Detect which cell encompasses the target text, then output its [x, y] center coordinate. 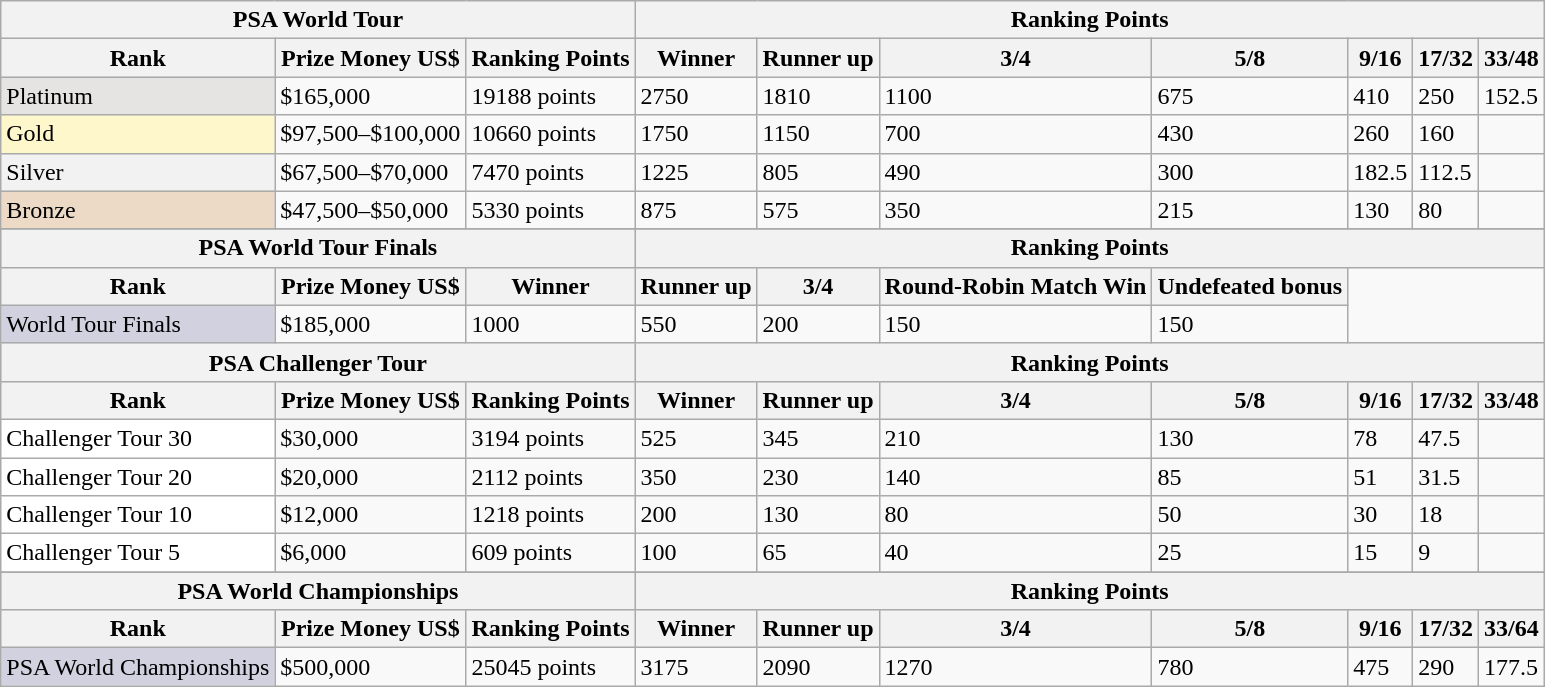
31.5 [1446, 477]
65 [818, 553]
1000 [550, 324]
40 [1016, 553]
Challenger Tour 5 [138, 553]
475 [1380, 667]
780 [1250, 667]
$165,000 [370, 96]
100 [696, 553]
$500,000 [370, 667]
2090 [818, 667]
1100 [1016, 96]
230 [818, 477]
490 [1016, 172]
177.5 [1512, 667]
25 [1250, 553]
19188 points [550, 96]
33/64 [1512, 629]
210 [1016, 438]
51 [1380, 477]
260 [1380, 134]
30 [1380, 515]
5330 points [550, 210]
85 [1250, 477]
47.5 [1446, 438]
675 [1250, 96]
290 [1446, 667]
25045 points [550, 667]
PSA World Tour Finals [318, 248]
525 [696, 438]
Undefeated bonus [1250, 286]
Challenger Tour 10 [138, 515]
182.5 [1380, 172]
Bronze [138, 210]
609 points [550, 553]
PSA Challenger Tour [318, 362]
$20,000 [370, 477]
18 [1446, 515]
$97,500–$100,000 [370, 134]
Gold [138, 134]
7470 points [550, 172]
215 [1250, 210]
50 [1250, 515]
1218 points [550, 515]
1750 [696, 134]
1270 [1016, 667]
Challenger Tour 30 [138, 438]
2112 points [550, 477]
78 [1380, 438]
$6,000 [370, 553]
152.5 [1512, 96]
250 [1446, 96]
805 [818, 172]
1225 [696, 172]
2750 [696, 96]
345 [818, 438]
550 [696, 324]
410 [1380, 96]
112.5 [1446, 172]
430 [1250, 134]
15 [1380, 553]
Silver [138, 172]
160 [1446, 134]
Round-Robin Match Win [1016, 286]
$185,000 [370, 324]
9 [1446, 553]
1150 [818, 134]
Platinum [138, 96]
700 [1016, 134]
Challenger Tour 20 [138, 477]
$67,500–$70,000 [370, 172]
3175 [696, 667]
10660 points [550, 134]
$30,000 [370, 438]
3194 points [550, 438]
575 [818, 210]
$47,500–$50,000 [370, 210]
875 [696, 210]
300 [1250, 172]
1810 [818, 96]
140 [1016, 477]
$12,000 [370, 515]
World Tour Finals [138, 324]
PSA World Tour [318, 20]
